Locate the cell with the specified text and output its [x, y] center coordinate. 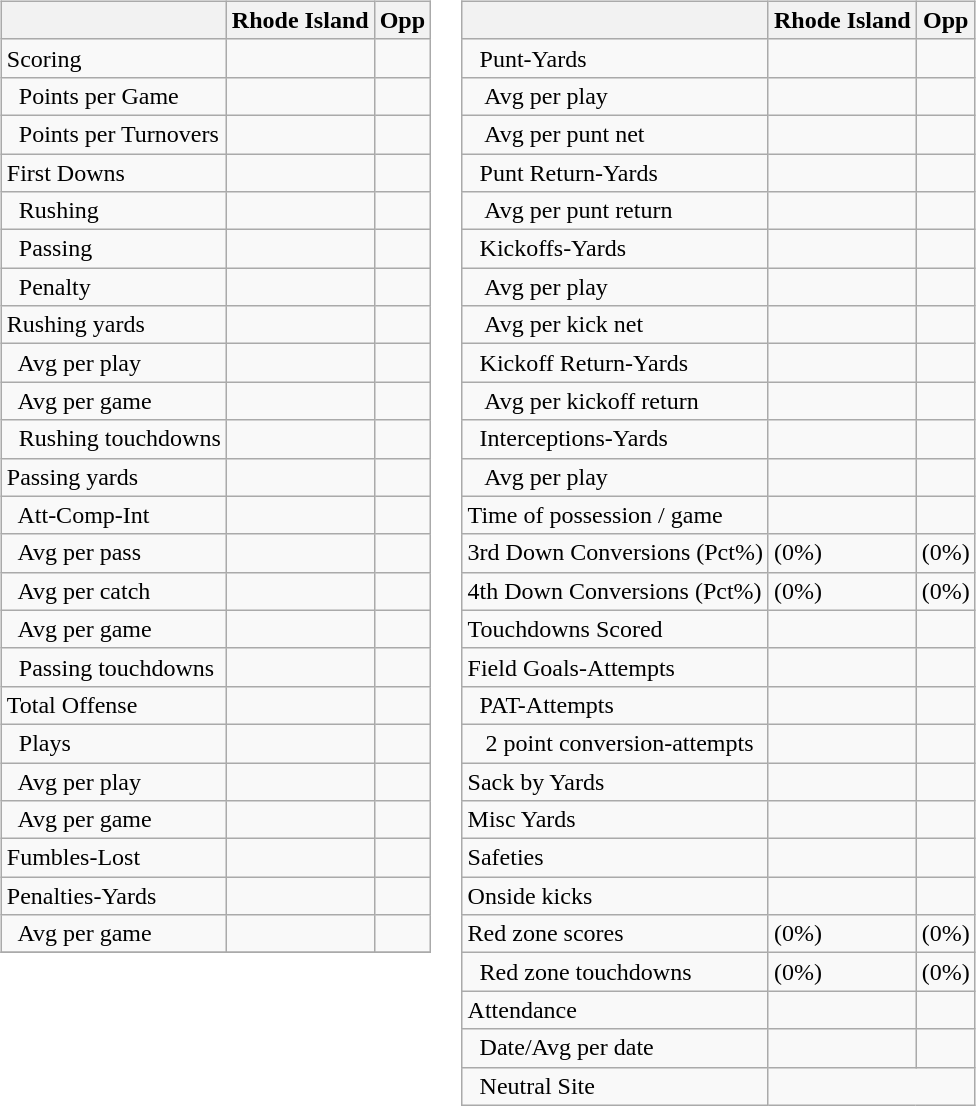
Passing touchdowns [114, 667]
Passing yards [114, 477]
Penalty [114, 287]
Misc Yards [615, 820]
Avg per pass [114, 553]
Passing [114, 249]
Safeties [615, 858]
Scoring [114, 58]
Points per Game [114, 96]
Field Goals-Attempts [615, 667]
Att-Comp-Int [114, 515]
3rd Down Conversions (Pct%) [615, 553]
Avg per punt return [615, 211]
Red zone scores [615, 934]
Red zone touchdowns [615, 972]
Punt-Yards [615, 58]
Neutral Site [615, 1086]
Punt Return-Yards [615, 173]
4th Down Conversions (Pct%) [615, 591]
Kickoff Return-Yards [615, 363]
Rushing touchdowns [114, 439]
Plays [114, 743]
Time of possession / game [615, 515]
Onside kicks [615, 896]
Avg per kick net [615, 325]
Avg per punt net [615, 134]
Avg per catch [114, 591]
2 point conversion-attempts [615, 743]
Points per Turnovers [114, 134]
Kickoffs-Yards [615, 249]
Rushing yards [114, 325]
Rushing [114, 211]
PAT-Attempts [615, 705]
Attendance [615, 1010]
Date/Avg per date [615, 1048]
Avg per kickoff return [615, 401]
First Downs [114, 173]
Interceptions-Yards [615, 439]
Sack by Yards [615, 781]
Penalties-Yards [114, 896]
Total Offense [114, 705]
Touchdowns Scored [615, 629]
Fumbles-Lost [114, 858]
